Scan for the cell matching the given text and deliver its (X, Y) coordinate at center. 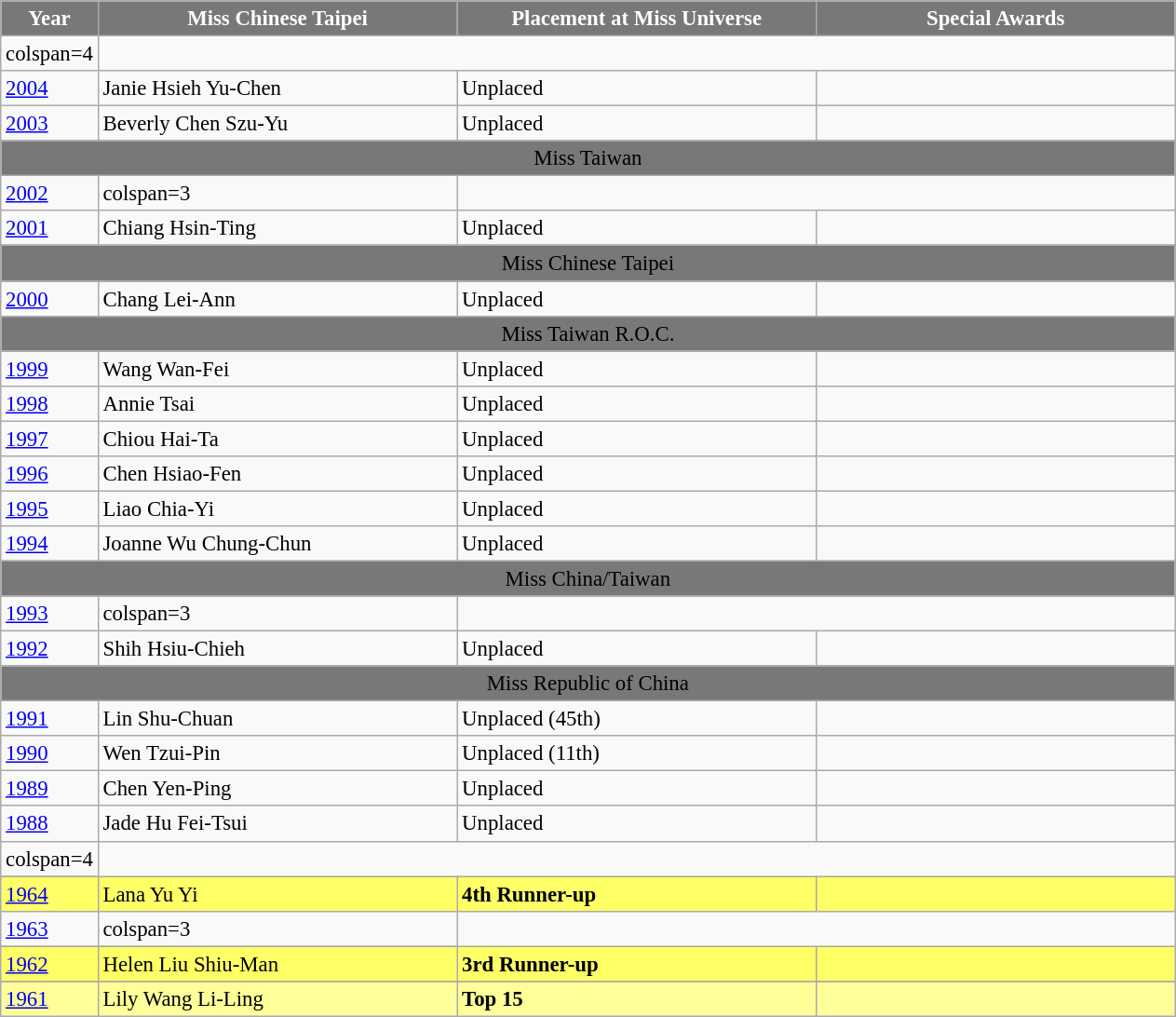
Miss Taiwan R.O.C. (588, 333)
2003 (49, 124)
2002 (49, 194)
Shih Hsiu-Chieh (277, 649)
1996 (49, 474)
1991 (49, 719)
1992 (49, 649)
Miss Republic of China (588, 684)
1998 (49, 403)
Chiang Hsin-Ting (277, 228)
Unplaced (45th) (637, 719)
1988 (49, 824)
1990 (49, 753)
Helen Liu Shiu-Man (277, 964)
Janie Hsieh Yu-Chen (277, 88)
Lily Wang Li-Ling (277, 999)
3rd Runner-up (637, 964)
Miss China/Taiwan (588, 578)
2000 (49, 299)
2001 (49, 228)
Beverly Chen Szu-Yu (277, 124)
2004 (49, 88)
Unplaced (11th) (637, 753)
Lin Shu-Chuan (277, 719)
Year (49, 19)
Special Awards (995, 19)
1999 (49, 369)
Annie Tsai (277, 403)
Chang Lei-Ann (277, 299)
Chiou Hai-Ta (277, 439)
1997 (49, 439)
Lana Yu Yi (277, 894)
Top 15 (637, 999)
1993 (49, 614)
Wen Tzui-Pin (277, 753)
Chen Yen-Ping (277, 789)
1962 (49, 964)
1964 (49, 894)
1963 (49, 929)
1995 (49, 508)
Chen Hsiao-Fen (277, 474)
1989 (49, 789)
Placement at Miss Universe (637, 19)
Joanne Wu Chung-Chun (277, 544)
Miss Taiwan (588, 158)
1994 (49, 544)
Liao Chia-Yi (277, 508)
1961 (49, 999)
Wang Wan-Fei (277, 369)
4th Runner-up (637, 894)
Jade Hu Fei-Tsui (277, 824)
